Extract the [x, y] coordinate from the center of the cell holding the provided text.  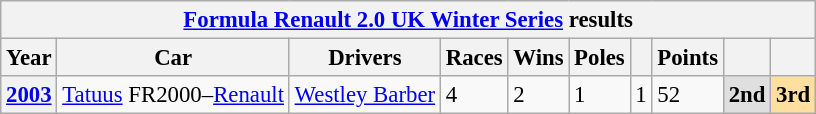
Points [688, 58]
3rd [794, 95]
4 [474, 95]
Wins [538, 58]
Poles [600, 58]
Drivers [364, 58]
2nd [746, 95]
Formula Renault 2.0 UK Winter Series results [408, 20]
Year [29, 58]
Races [474, 58]
Tatuus FR2000–Renault [173, 95]
Westley Barber [364, 95]
2003 [29, 95]
52 [688, 95]
2 [538, 95]
Car [173, 58]
